Search for the cell housing the specified text and yield its [x, y] center coordinate. 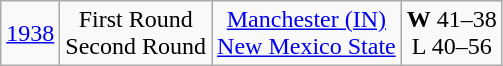
1938 [30, 34]
Manchester (IN)New Mexico State [307, 34]
First RoundSecond Round [136, 34]
W 41–38L 40–56 [452, 34]
